Provide the (X, Y) coordinate of the cell's center where the given text is located.  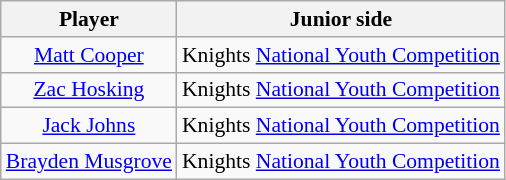
Junior side (341, 19)
Matt Cooper (89, 55)
Zac Hosking (89, 90)
Jack Johns (89, 126)
Player (89, 19)
Brayden Musgrove (89, 162)
